Determine the (X, Y) coordinate at the center of the cell enclosing the given text.  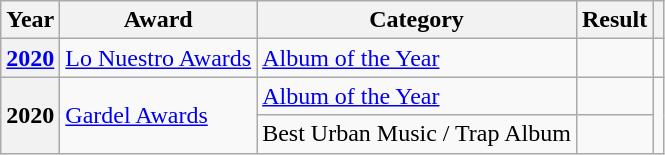
Result (614, 20)
Lo Nuestro Awards (158, 58)
Award (158, 20)
Year (30, 20)
Gardel Awards (158, 115)
Best Urban Music / Trap Album (417, 134)
Category (417, 20)
